Scan for the cell matching the given text and deliver its [x, y] coordinate at center. 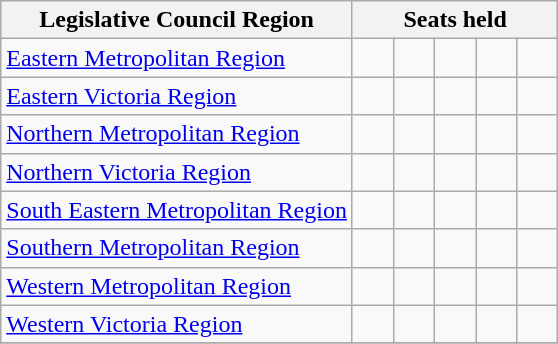
South Eastern Metropolitan Region [177, 210]
Western Metropolitan Region [177, 286]
Legislative Council Region [177, 20]
Western Victoria Region [177, 324]
Southern Metropolitan Region [177, 248]
Northern Victoria Region [177, 172]
Seats held [454, 20]
Eastern Victoria Region [177, 96]
Eastern Metropolitan Region [177, 58]
Northern Metropolitan Region [177, 134]
